Locate the cell with the specified text and output its (X, Y) center coordinate. 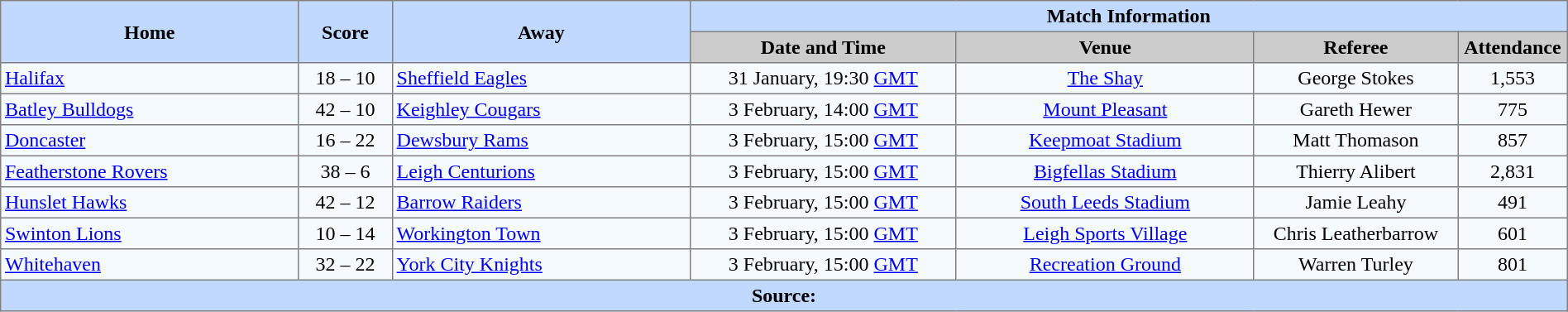
Bigfellas Stadium (1105, 171)
857 (1513, 141)
31 January, 19:30 GMT (823, 79)
Date and Time (823, 47)
801 (1513, 265)
Matt Thomason (1355, 141)
10 – 14 (346, 233)
42 – 10 (346, 109)
Recreation Ground (1105, 265)
601 (1513, 233)
Chris Leatherbarrow (1355, 233)
Dewsbury Rams (541, 141)
Source: (784, 295)
Sheffield Eagles (541, 79)
Jamie Leahy (1355, 203)
Keighley Cougars (541, 109)
Whitehaven (150, 265)
Away (541, 31)
Attendance (1513, 47)
42 – 12 (346, 203)
Keepmoat Stadium (1105, 141)
2,831 (1513, 171)
Match Information (1128, 17)
The Shay (1105, 79)
Venue (1105, 47)
York City Knights (541, 265)
Featherstone Rovers (150, 171)
18 – 10 (346, 79)
Halifax (150, 79)
32 – 22 (346, 265)
Leigh Sports Village (1105, 233)
Workington Town (541, 233)
Hunslet Hawks (150, 203)
Swinton Lions (150, 233)
Gareth Hewer (1355, 109)
George Stokes (1355, 79)
1,553 (1513, 79)
South Leeds Stadium (1105, 203)
Mount Pleasant (1105, 109)
3 February, 14:00 GMT (823, 109)
Barrow Raiders (541, 203)
Home (150, 31)
Thierry Alibert (1355, 171)
Referee (1355, 47)
Batley Bulldogs (150, 109)
775 (1513, 109)
Leigh Centurions (541, 171)
16 – 22 (346, 141)
Doncaster (150, 141)
Score (346, 31)
Warren Turley (1355, 265)
38 – 6 (346, 171)
491 (1513, 203)
